Provide the (x, y) coordinate of the cell's center where the given text is located.  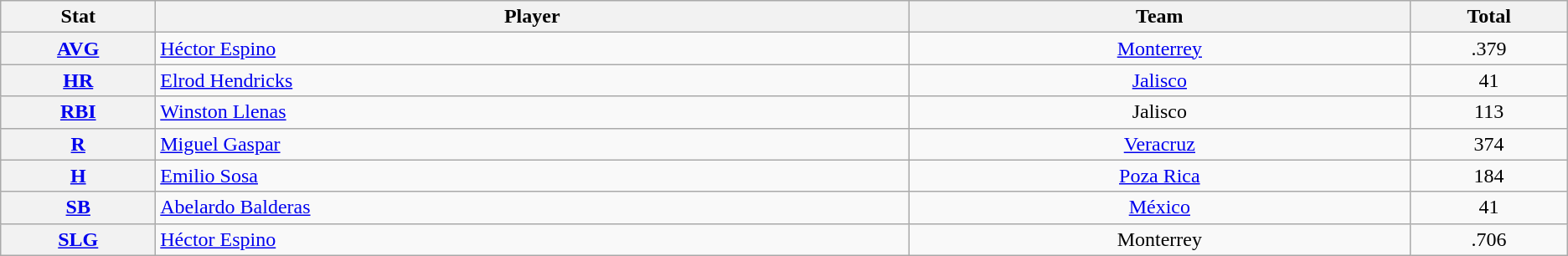
HR (79, 80)
Player (533, 17)
Total (1489, 17)
Team (1159, 17)
Poza Rica (1159, 176)
AVG (79, 49)
Elrod Hendricks (533, 80)
113 (1489, 112)
SB (79, 207)
Miguel Gaspar (533, 144)
Winston Llenas (533, 112)
.706 (1489, 239)
.379 (1489, 49)
H (79, 176)
México (1159, 207)
SLG (79, 239)
RBI (79, 112)
184 (1489, 176)
Abelardo Balderas (533, 207)
Emilio Sosa (533, 176)
R (79, 144)
374 (1489, 144)
Stat (79, 17)
Veracruz (1159, 144)
